Pinpoint the cell where the given text exists, returning its (x, y) midpoint coordinate. 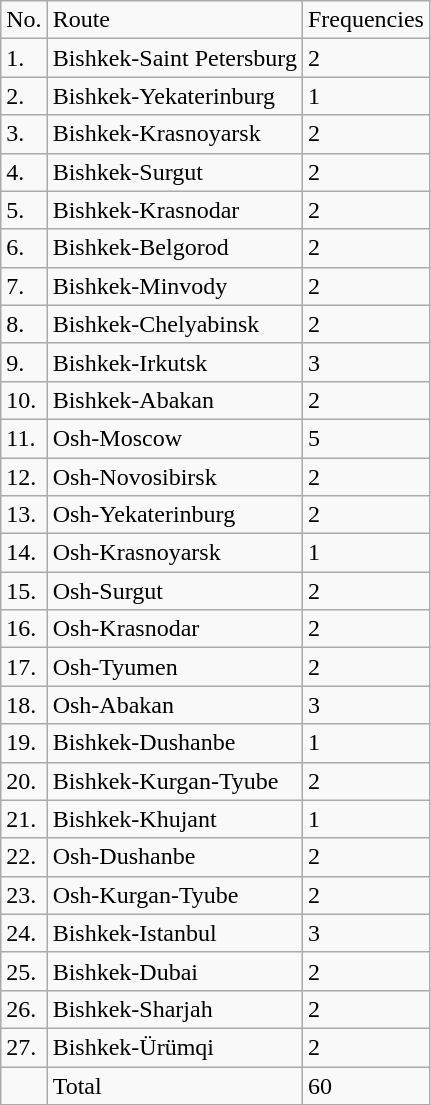
Osh-Kurgan-Tyube (174, 895)
Osh-Tyumen (174, 667)
Bishkek-Dubai (174, 971)
Osh-Moscow (174, 438)
Bishkek-Kurgan-Tyube (174, 781)
11. (24, 438)
No. (24, 20)
24. (24, 933)
17. (24, 667)
Bishkek-Surgut (174, 172)
60 (366, 1085)
5. (24, 210)
Bishkek-Dushanbe (174, 743)
Bishkek-Istanbul (174, 933)
27. (24, 1047)
2. (24, 96)
23. (24, 895)
Osh-Surgut (174, 591)
Bishkek-Minvody (174, 286)
8. (24, 324)
Bishkek-Abakan (174, 400)
Osh-Yekaterinburg (174, 515)
9. (24, 362)
Osh-Dushanbe (174, 857)
Bishkek-Ürümqi (174, 1047)
Bishkek-Chelyabinsk (174, 324)
13. (24, 515)
Route (174, 20)
6. (24, 248)
7. (24, 286)
Frequencies (366, 20)
Osh-Krasnodar (174, 629)
Bishkek-Khujant (174, 819)
10. (24, 400)
22. (24, 857)
19. (24, 743)
Osh-Abakan (174, 705)
3. (24, 134)
12. (24, 477)
Bishkek-Krasnoyarsk (174, 134)
18. (24, 705)
1. (24, 58)
Bishkek-Belgorod (174, 248)
4. (24, 172)
16. (24, 629)
Osh-Krasnoyarsk (174, 553)
Bishkek-Krasnodar (174, 210)
14. (24, 553)
Bishkek-Saint Petersburg (174, 58)
5 (366, 438)
Bishkek-Yekaterinburg (174, 96)
Bishkek-Sharjah (174, 1009)
15. (24, 591)
Total (174, 1085)
25. (24, 971)
Osh-Novosibirsk (174, 477)
20. (24, 781)
Bishkek-Irkutsk (174, 362)
21. (24, 819)
26. (24, 1009)
